Find where the given text appears and provide that cell's center as (X, Y) coordinate. 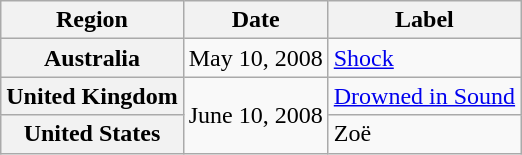
United States (92, 134)
Region (92, 20)
May 10, 2008 (256, 58)
Drowned in Sound (424, 96)
Australia (92, 58)
Label (424, 20)
Date (256, 20)
Shock (424, 58)
Zoë (424, 134)
United Kingdom (92, 96)
June 10, 2008 (256, 115)
